Provide the [x, y] coordinate of the cell's center where the given text is located.  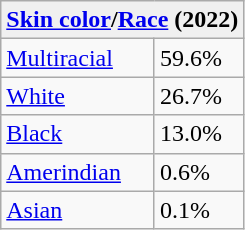
13.0% [198, 134]
59.6% [198, 58]
26.7% [198, 96]
Skin color/Race (2022) [122, 20]
White [78, 96]
Multiracial [78, 58]
Amerindian [78, 172]
Black [78, 134]
0.6% [198, 172]
Asian [78, 210]
0.1% [198, 210]
